For the text-containing cell, return its midpoint in [X, Y] coordinate format. 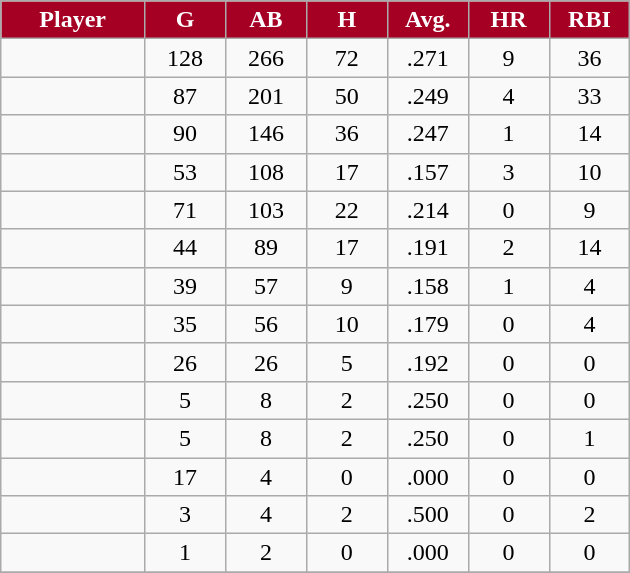
.500 [428, 515]
57 [266, 286]
HR [508, 20]
.271 [428, 58]
50 [346, 96]
72 [346, 58]
71 [186, 210]
.214 [428, 210]
89 [266, 248]
22 [346, 210]
35 [186, 324]
146 [266, 134]
Avg. [428, 20]
.192 [428, 362]
.157 [428, 172]
87 [186, 96]
90 [186, 134]
.179 [428, 324]
39 [186, 286]
266 [266, 58]
.249 [428, 96]
.158 [428, 286]
53 [186, 172]
G [186, 20]
201 [266, 96]
.191 [428, 248]
Player [73, 20]
44 [186, 248]
H [346, 20]
108 [266, 172]
56 [266, 324]
.247 [428, 134]
128 [186, 58]
33 [590, 96]
AB [266, 20]
RBI [590, 20]
103 [266, 210]
